Capture the cell that displays the provided text and extract its [x, y] central coordinate. 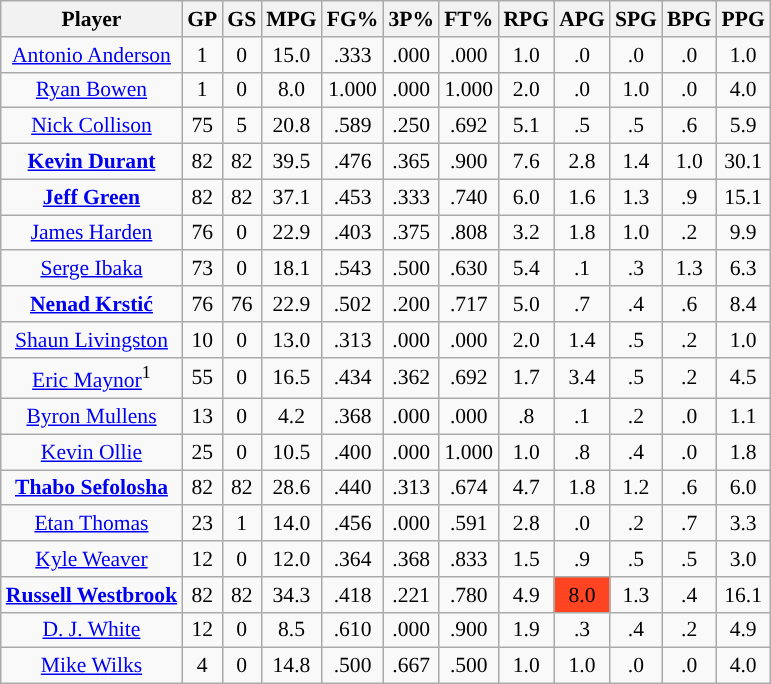
Kevin Durant [92, 162]
.221 [411, 595]
Kyle Weaver [92, 559]
.667 [411, 666]
.362 [411, 378]
1.9 [526, 630]
8.4 [742, 304]
APG [582, 19]
Thabo Sefolosha [92, 488]
1.5 [526, 559]
.717 [468, 304]
.740 [468, 197]
30.1 [742, 162]
.780 [468, 595]
SPG [636, 19]
Ryan Bowen [92, 90]
.502 [353, 304]
.456 [353, 524]
.543 [353, 269]
.630 [468, 269]
4.7 [526, 488]
3.4 [582, 378]
BPG [690, 19]
.365 [411, 162]
7.6 [526, 162]
16.5 [291, 378]
9.9 [742, 233]
Player [92, 19]
23 [202, 524]
13 [202, 417]
10.5 [291, 452]
Eric Maynor1 [92, 378]
4.5 [742, 378]
FG% [353, 19]
5.9 [742, 126]
GS [242, 19]
5.1 [526, 126]
Kevin Ollie [92, 452]
3P% [411, 19]
5.4 [526, 269]
14.0 [291, 524]
.364 [353, 559]
5.0 [526, 304]
.418 [353, 595]
Etan Thomas [92, 524]
.808 [468, 233]
Nenad Krstić [92, 304]
.250 [411, 126]
1.1 [742, 417]
Antonio Anderson [92, 55]
13.0 [291, 340]
55 [202, 378]
.589 [353, 126]
Russell Westbrook [92, 595]
Jeff Green [92, 197]
.674 [468, 488]
Serge Ibaka [92, 269]
6.3 [742, 269]
Byron Mullens [92, 417]
16.1 [742, 595]
10 [202, 340]
15.1 [742, 197]
20.8 [291, 126]
4 [202, 666]
25 [202, 452]
.453 [353, 197]
1.6 [582, 197]
39.5 [291, 162]
James Harden [92, 233]
3.2 [526, 233]
18.1 [291, 269]
75 [202, 126]
D. J. White [92, 630]
14.8 [291, 666]
28.6 [291, 488]
.476 [353, 162]
MPG [291, 19]
.403 [353, 233]
8.5 [291, 630]
.440 [353, 488]
PPG [742, 19]
Mike Wilks [92, 666]
73 [202, 269]
.375 [411, 233]
.434 [353, 378]
GP [202, 19]
1.7 [526, 378]
1.2 [636, 488]
.610 [353, 630]
RPG [526, 19]
FT% [468, 19]
3.0 [742, 559]
12.0 [291, 559]
.400 [353, 452]
Nick Collison [92, 126]
.833 [468, 559]
37.1 [291, 197]
4.2 [291, 417]
5 [242, 126]
.591 [468, 524]
Shaun Livingston [92, 340]
34.3 [291, 595]
3.3 [742, 524]
15.0 [291, 55]
.200 [411, 304]
